Capture the cell that displays the provided text and extract its [X, Y] central coordinate. 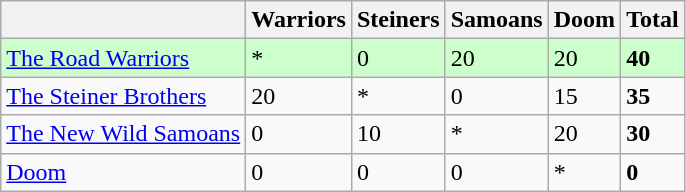
The Steiner Brothers [124, 96]
Warriors [299, 20]
The Road Warriors [124, 58]
40 [653, 58]
35 [653, 96]
Samoans [496, 20]
15 [584, 96]
The New Wild Samoans [124, 134]
30 [653, 134]
10 [398, 134]
Total [653, 20]
Steiners [398, 20]
